Provide the (X, Y) coordinate of the cell's center where the given text is located.  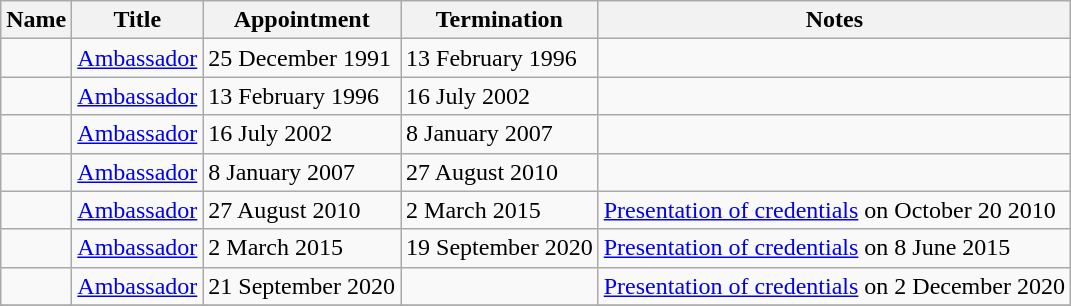
Presentation of credentials on October 20 2010 (834, 210)
Presentation of credentials on 2 December 2020 (834, 286)
25 December 1991 (302, 58)
Termination (500, 20)
Title (138, 20)
Notes (834, 20)
Presentation of credentials on 8 June 2015 (834, 248)
Name (36, 20)
Appointment (302, 20)
21 September 2020 (302, 286)
19 September 2020 (500, 248)
